Extract the (X, Y) coordinate from the center of the cell holding the provided text.  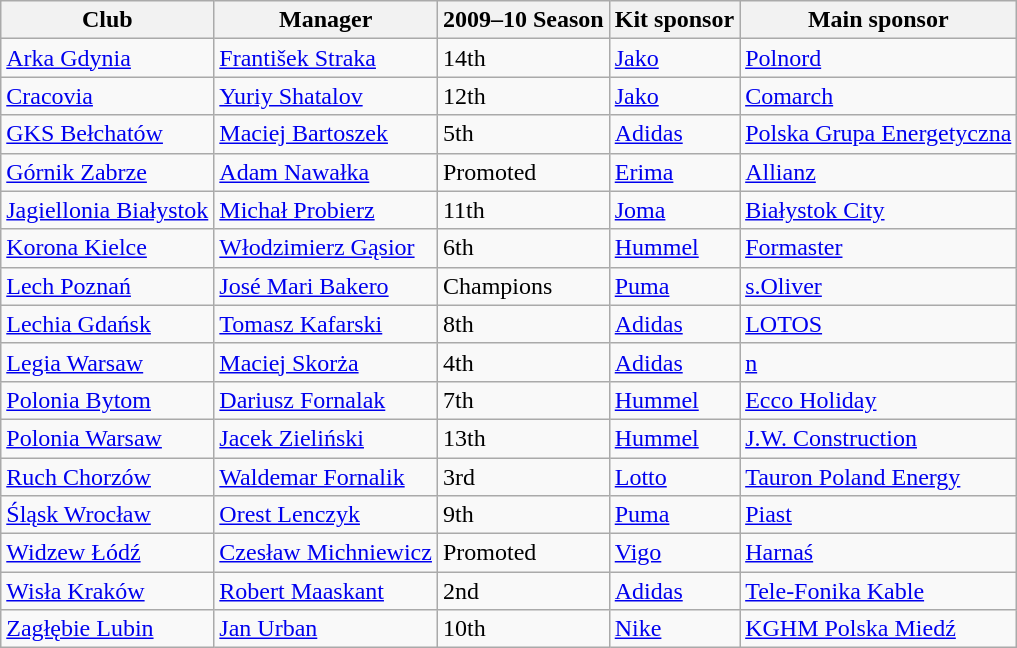
Korona Kielce (108, 248)
Wisła Kraków (108, 591)
Ecco Holiday (878, 400)
Erima (674, 172)
8th (523, 324)
12th (523, 96)
Comarch (878, 96)
Yuriy Shatalov (326, 96)
Main sponsor (878, 20)
Widzew Łódź (108, 553)
Manager (326, 20)
Tomasz Kafarski (326, 324)
Tele-Fonika Kable (878, 591)
6th (523, 248)
Formaster (878, 248)
Ruch Chorzów (108, 477)
Harnaś (878, 553)
Śląsk Wrocław (108, 515)
Lech Poznań (108, 286)
13th (523, 438)
Jan Urban (326, 629)
Polnord (878, 58)
Club (108, 20)
Polonia Warsaw (108, 438)
KGHM Polska Miedź (878, 629)
Nike (674, 629)
GKS Bełchatów (108, 134)
Jacek Zieliński (326, 438)
José Mari Bakero (326, 286)
LOTOS (878, 324)
Polonia Bytom (108, 400)
Orest Lenczyk (326, 515)
Białystok City (878, 210)
2009–10 Season (523, 20)
Tauron Poland Energy (878, 477)
Champions (523, 286)
Czesław Michniewicz (326, 553)
Górnik Zabrze (108, 172)
n (878, 362)
Lotto (674, 477)
14th (523, 58)
Włodzimierz Gąsior (326, 248)
Waldemar Fornalik (326, 477)
9th (523, 515)
10th (523, 629)
Dariusz Fornalak (326, 400)
J.W. Construction (878, 438)
František Straka (326, 58)
Lechia Gdańsk (108, 324)
2nd (523, 591)
Robert Maaskant (326, 591)
Kit sponsor (674, 20)
Michał Probierz (326, 210)
Adam Nawałka (326, 172)
Maciej Bartoszek (326, 134)
3rd (523, 477)
Cracovia (108, 96)
s.Oliver (878, 286)
5th (523, 134)
Piast (878, 515)
Arka Gdynia (108, 58)
Maciej Skorża (326, 362)
Jagiellonia Białystok (108, 210)
Vigo (674, 553)
7th (523, 400)
Allianz (878, 172)
Zagłębie Lubin (108, 629)
11th (523, 210)
Joma (674, 210)
Legia Warsaw (108, 362)
4th (523, 362)
Polska Grupa Energetyczna (878, 134)
